Output the [x, y] coordinate of the center of the cell containing the given text.  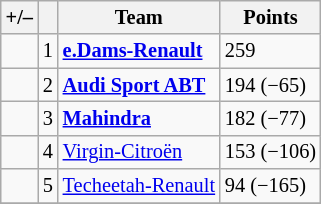
5 [48, 186]
Virgin-Citroën [139, 152]
e.Dams-Renault [139, 51]
1 [48, 51]
3 [48, 118]
Points [270, 17]
2 [48, 85]
+/– [20, 17]
182 (−77) [270, 118]
Techeetah-Renault [139, 186]
Mahindra [139, 118]
153 (−106) [270, 152]
259 [270, 51]
194 (−65) [270, 85]
Audi Sport ABT [139, 85]
4 [48, 152]
94 (−165) [270, 186]
Team [139, 17]
